Identify which cell holds the provided text, then report its [X, Y] central coordinate. 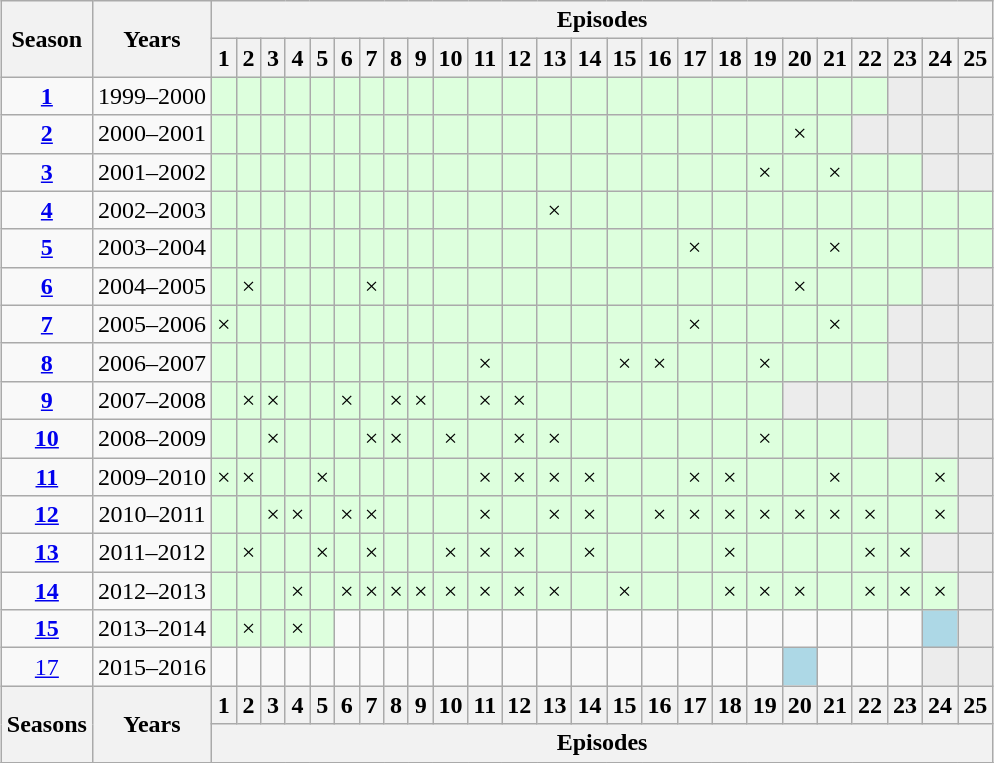
2013–2014 [152, 629]
2015–2016 [152, 667]
2005–2006 [152, 324]
2000–2001 [152, 134]
2008–2009 [152, 438]
2007–2008 [152, 400]
2012–2013 [152, 591]
Seasons [46, 724]
2003–2004 [152, 248]
1999–2000 [152, 96]
2001–2002 [152, 172]
2009–2010 [152, 477]
2011–2012 [152, 553]
2002–2003 [152, 210]
2006–2007 [152, 362]
2004–2005 [152, 286]
2010–2011 [152, 515]
Season [46, 39]
